Search for the cell housing the specified text and yield its (X, Y) center coordinate. 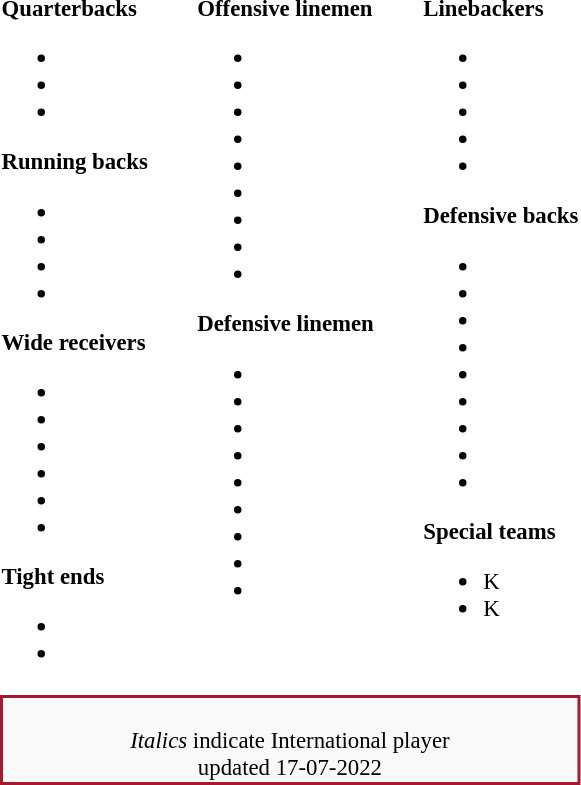
Italics indicate International player updated 17-07-2022 (290, 739)
